For the text-containing cell, return its midpoint in (X, Y) coordinate format. 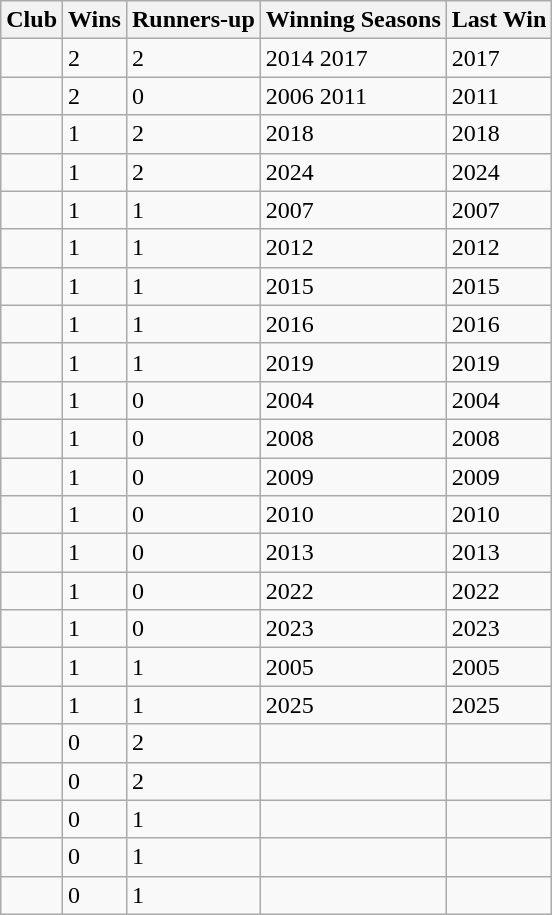
Last Win (499, 20)
2017 (499, 58)
2014 2017 (353, 58)
Wins (95, 20)
2011 (499, 96)
Winning Seasons (353, 20)
Runners-up (193, 20)
2006 2011 (353, 96)
Club (32, 20)
